From the cell containing the given text, extract its center point as (x, y) coordinate. 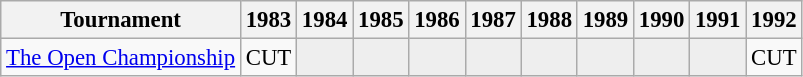
1987 (493, 20)
1984 (325, 20)
1985 (381, 20)
1986 (437, 20)
1992 (774, 20)
Tournament (121, 20)
1991 (718, 20)
The Open Championship (121, 58)
1989 (605, 20)
1988 (549, 20)
1983 (268, 20)
1990 (661, 20)
